Determine the (x, y) coordinate at the center of the cell enclosing the given text.  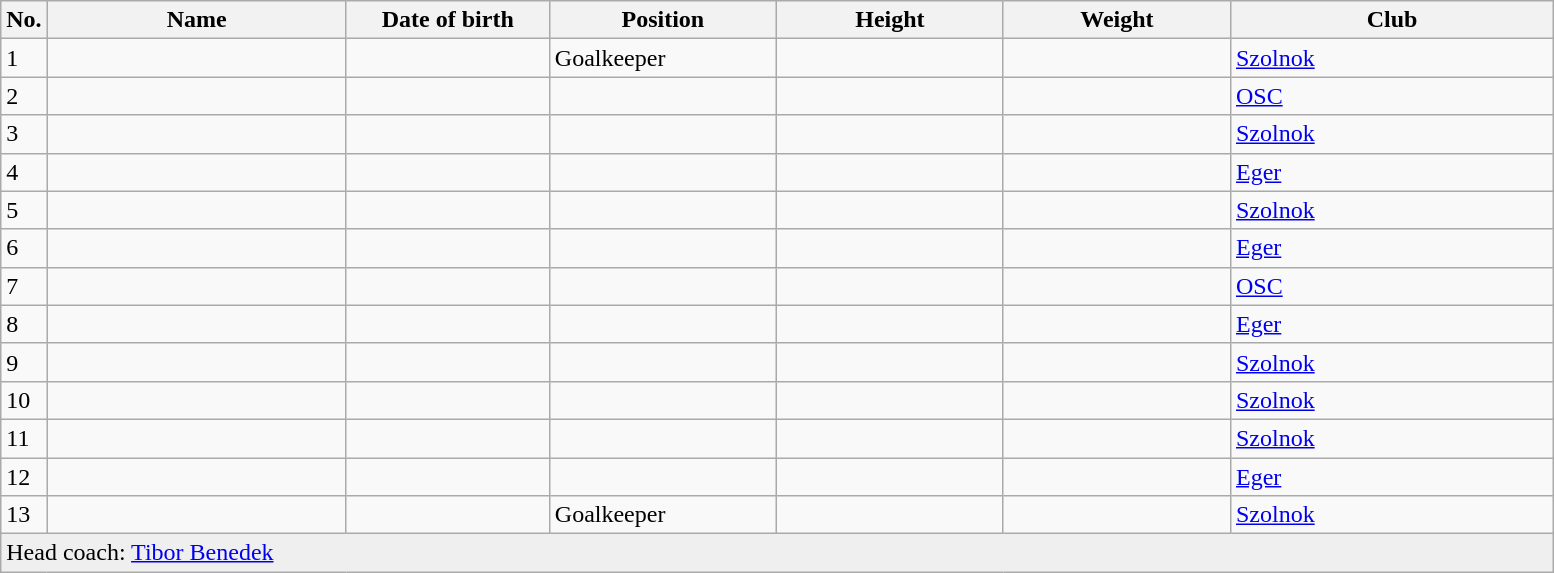
Date of birth (448, 20)
Height (890, 20)
10 (24, 400)
Name (196, 20)
12 (24, 477)
8 (24, 324)
No. (24, 20)
Position (662, 20)
4 (24, 172)
1 (24, 58)
6 (24, 248)
13 (24, 515)
3 (24, 134)
5 (24, 210)
2 (24, 96)
7 (24, 286)
9 (24, 362)
Club (1392, 20)
11 (24, 438)
Weight (1116, 20)
Head coach: Tibor Benedek (778, 553)
